Find where the given text appears and provide that cell's center as [X, Y] coordinate. 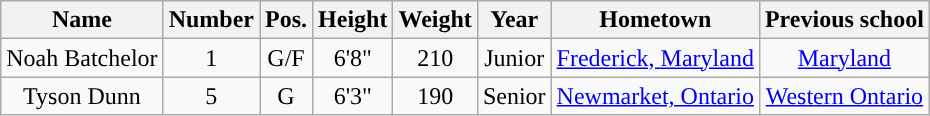
210 [435, 58]
Name [82, 20]
Previous school [844, 20]
6'8" [353, 58]
6'3" [353, 96]
5 [211, 96]
Hometown [655, 20]
G/F [286, 58]
G [286, 96]
Frederick, Maryland [655, 58]
Height [353, 20]
Tyson Dunn [82, 96]
Maryland [844, 58]
Senior [514, 96]
Year [514, 20]
1 [211, 58]
Western Ontario [844, 96]
Newmarket, Ontario [655, 96]
Weight [435, 20]
Junior [514, 58]
Noah Batchelor [82, 58]
190 [435, 96]
Pos. [286, 20]
Number [211, 20]
